Extract the (X, Y) coordinate from the center of the cell holding the provided text.  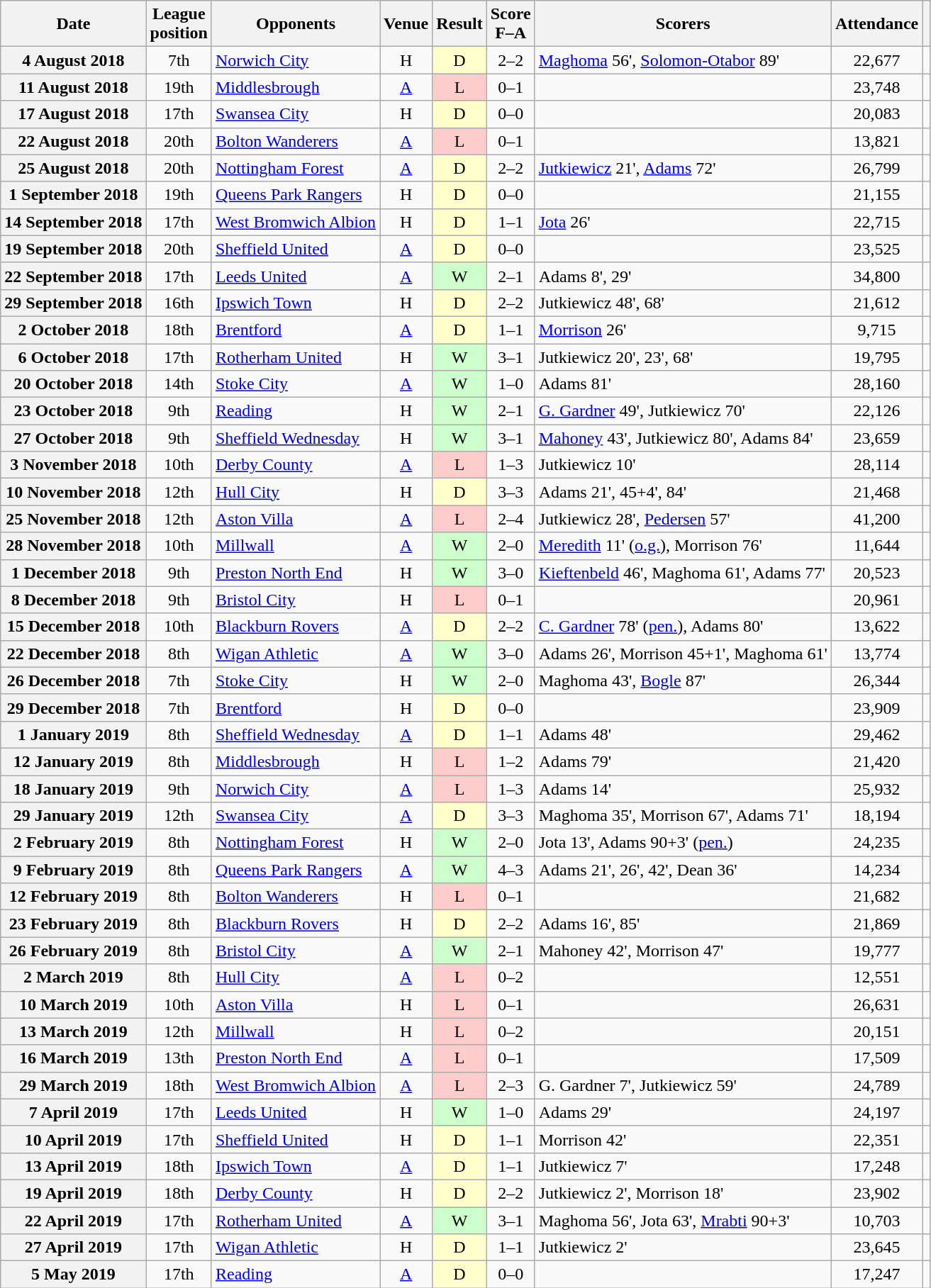
Attendance (876, 24)
Adams 14' (683, 789)
Kieftenbeld 46', Maghoma 61', Adams 77' (683, 573)
10 November 2018 (74, 492)
23,748 (876, 87)
20,083 (876, 114)
Jutkiewicz 20', 23', 68' (683, 357)
13th (179, 1058)
Venue (406, 24)
Adams 29' (683, 1112)
23,909 (876, 707)
12 January 2019 (74, 761)
2–4 (511, 519)
21,869 (876, 924)
15 December 2018 (74, 627)
G. Gardner 49', Jutkiewicz 70' (683, 411)
ScoreF–A (511, 24)
10 April 2019 (74, 1139)
22 December 2018 (74, 654)
Maghoma 56', Solomon-Otabor 89' (683, 60)
7 April 2019 (74, 1112)
23 October 2018 (74, 411)
22,715 (876, 222)
26,799 (876, 168)
Adams 79' (683, 761)
1 September 2018 (74, 195)
28,114 (876, 465)
19 April 2019 (74, 1193)
17 August 2018 (74, 114)
Mahoney 42', Morrison 47' (683, 951)
10,703 (876, 1220)
17,247 (876, 1275)
1–2 (511, 761)
10 March 2019 (74, 1004)
Jutkiewicz 10' (683, 465)
21,155 (876, 195)
13 April 2019 (74, 1166)
Maghoma 43', Bogle 87' (683, 681)
13,774 (876, 654)
Scorers (683, 24)
29 September 2018 (74, 303)
12 February 2019 (74, 897)
9 February 2019 (74, 870)
Morrison 42' (683, 1139)
20,151 (876, 1031)
13,821 (876, 141)
Date (74, 24)
19 September 2018 (74, 249)
Adams 26', Morrison 45+1', Maghoma 61' (683, 654)
Leagueposition (179, 24)
Opponents (295, 24)
2 October 2018 (74, 330)
Jota 26' (683, 222)
Jutkiewicz 2', Morrison 18' (683, 1193)
22,126 (876, 411)
29,462 (876, 734)
Mahoney 43', Jutkiewicz 80', Adams 84' (683, 438)
3 November 2018 (74, 465)
19,777 (876, 951)
22 September 2018 (74, 276)
21,468 (876, 492)
4–3 (511, 870)
Maghoma 35', Morrison 67', Adams 71' (683, 816)
23,525 (876, 249)
Result (459, 24)
22 August 2018 (74, 141)
29 December 2018 (74, 707)
25,932 (876, 789)
5 May 2019 (74, 1275)
25 August 2018 (74, 168)
26 February 2019 (74, 951)
1 January 2019 (74, 734)
21,420 (876, 761)
C. Gardner 78' (pen.), Adams 80' (683, 627)
8 December 2018 (74, 600)
25 November 2018 (74, 519)
1 December 2018 (74, 573)
14th (179, 384)
16 March 2019 (74, 1058)
22,351 (876, 1139)
22 April 2019 (74, 1220)
G. Gardner 7', Jutkiewicz 59' (683, 1085)
Adams 81' (683, 384)
Adams 21', 45+4', 84' (683, 492)
11,644 (876, 546)
20,961 (876, 600)
Jota 13', Adams 90+3' (pen.) (683, 843)
2–3 (511, 1085)
28 November 2018 (74, 546)
2 February 2019 (74, 843)
12,551 (876, 978)
18,194 (876, 816)
Adams 48' (683, 734)
Adams 16', 85' (683, 924)
13,622 (876, 627)
22,677 (876, 60)
13 March 2019 (74, 1031)
Adams 8', 29' (683, 276)
20,523 (876, 573)
2 March 2019 (74, 978)
Morrison 26' (683, 330)
18 January 2019 (74, 789)
26,631 (876, 1004)
14,234 (876, 870)
27 October 2018 (74, 438)
26 December 2018 (74, 681)
29 January 2019 (74, 816)
17,248 (876, 1166)
23,645 (876, 1248)
17,509 (876, 1058)
Adams 21', 26', 42', Dean 36' (683, 870)
27 April 2019 (74, 1248)
21,612 (876, 303)
Jutkiewicz 2' (683, 1248)
41,200 (876, 519)
Maghoma 56', Jota 63', Mrabti 90+3' (683, 1220)
Jutkiewicz 48', 68' (683, 303)
20 October 2018 (74, 384)
23 February 2019 (74, 924)
11 August 2018 (74, 87)
16th (179, 303)
Meredith 11' (o.g.), Morrison 76' (683, 546)
Jutkiewicz 21', Adams 72' (683, 168)
6 October 2018 (74, 357)
29 March 2019 (74, 1085)
28,160 (876, 384)
34,800 (876, 276)
23,902 (876, 1193)
24,197 (876, 1112)
23,659 (876, 438)
Jutkiewicz 28', Pedersen 57' (683, 519)
19,795 (876, 357)
24,789 (876, 1085)
24,235 (876, 843)
Jutkiewicz 7' (683, 1166)
14 September 2018 (74, 222)
9,715 (876, 330)
21,682 (876, 897)
26,344 (876, 681)
4 August 2018 (74, 60)
